From the cell containing the given text, extract its center point as (x, y) coordinate. 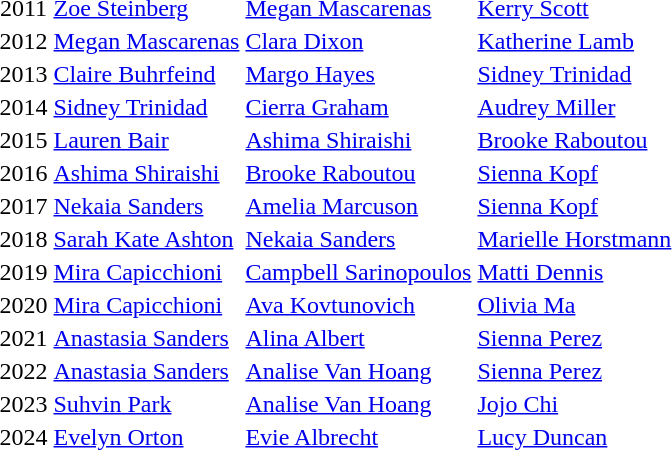
Cierra Graham (358, 107)
Megan Mascarenas (146, 41)
Ava Kovtunovich (358, 305)
Margo Hayes (358, 74)
Brooke Raboutou (358, 173)
Campbell Sarinopoulos (358, 272)
Claire Buhrfeind (146, 74)
Sidney Trinidad (146, 107)
Clara Dixon (358, 41)
Alina Albert (358, 338)
Lauren Bair (146, 140)
Sarah Kate Ashton (146, 239)
Suhvin Park (146, 404)
Amelia Marcuson (358, 206)
